For the text-containing cell, return its midpoint in [X, Y] coordinate format. 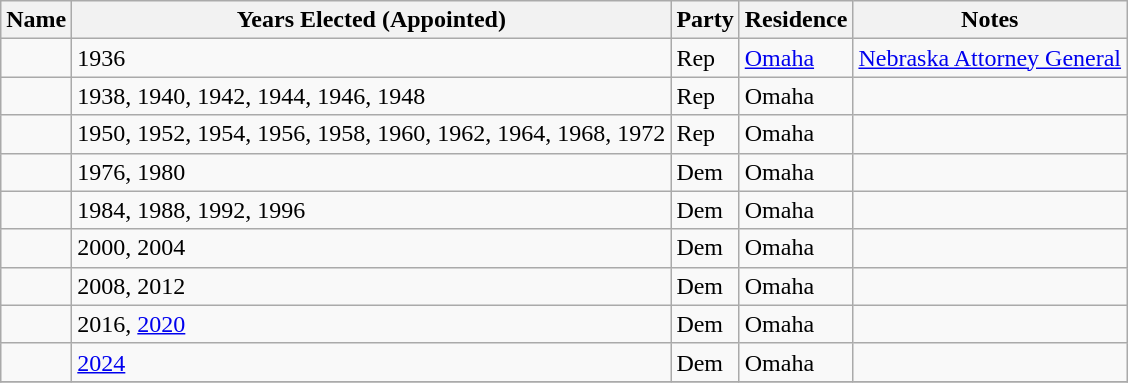
Party [705, 20]
2024 [372, 362]
2016, 2020 [372, 324]
1950, 1952, 1954, 1956, 1958, 1960, 1962, 1964, 1968, 1972 [372, 134]
2008, 2012 [372, 286]
1938, 1940, 1942, 1944, 1946, 1948 [372, 96]
1984, 1988, 1992, 1996 [372, 210]
Nebraska Attorney General [990, 58]
Residence [796, 20]
1936 [372, 58]
2000, 2004 [372, 248]
Years Elected (Appointed) [372, 20]
Notes [990, 20]
Name [36, 20]
1976, 1980 [372, 172]
